Pinpoint the cell where the given text exists, returning its [X, Y] midpoint coordinate. 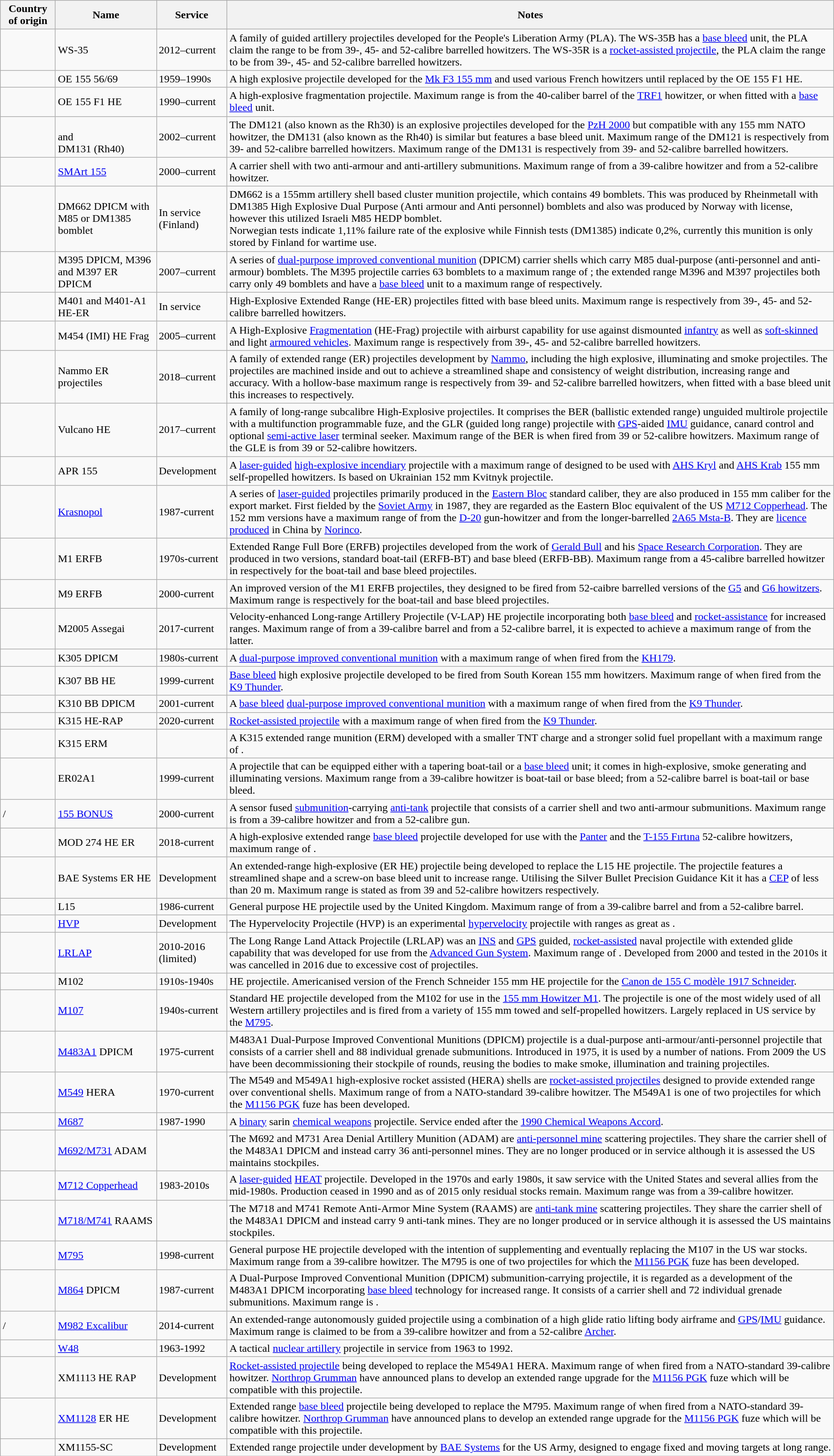
Country of origin [28, 15]
LRLAP [106, 952]
Vulcano HE [106, 429]
2010-2016 (limited) [192, 952]
BAE Systems ER HE [106, 877]
M687 [106, 1122]
1987-1990 [192, 1122]
Service [192, 15]
M982 Excalibur [106, 1325]
1975-current [192, 1052]
M483A1 DPICM [106, 1052]
A high explosive projectile developed for the Mk F3 155 mm and used various French howitzers until replaced by the OE 155 F1 HE. [530, 79]
A K315 extended range munition (ERM) developed with a smaller TNT charge and a stronger solid fuel propellant with a maximum range of . [530, 744]
A binary sarin chemical weapons projectile. Service ended after the 1990 Chemical Weapons Accord. [530, 1122]
M395 DPICM, M396 and M397 ER DPICM [106, 272]
In service (Finland) [192, 219]
K305 DPICM [106, 658]
OE 155 56/69 [106, 79]
M712 Copperhead [106, 1186]
A carrier shell with two anti-armour and anti-artillery submunitions. Maximum range of from a 39-calibre howitzer and from a 52-calibre howitzer. [530, 172]
1910s-1940s [192, 982]
2017–current [192, 429]
M107 [106, 1011]
APR 155 [106, 470]
HVP [106, 923]
1970s-current [192, 559]
M795 [106, 1255]
The Hypervelocity Projectile (HVP) is an experimental hypervelocity projectile with ranges as great as . [530, 923]
K315 ERM [106, 744]
Notes [530, 15]
2018–current [192, 377]
M692/M731 ADAM [106, 1150]
1998-current [192, 1255]
OE 155 F1 HE [106, 102]
SMArt 155 [106, 172]
A base bleed dual-purpose improved conventional munition with a maximum range of when fired from the K9 Thunder. [530, 704]
M401 and M401-A1 HE-ER [106, 306]
M549 HERA [106, 1093]
K310 BB DPICM [106, 704]
2007–current [192, 272]
Name [106, 15]
Rocket-assisted projectile with a maximum range of when fired from the K9 Thunder. [530, 721]
1963-1992 [192, 1348]
2005–current [192, 336]
2001-current [192, 704]
M2005 Assegai [106, 629]
2017-current [192, 629]
2020-current [192, 721]
1980s-current [192, 658]
Extended range projectile under development by BAE Systems for the US Army, designed to engage fixed and moving targets at long range. [530, 1447]
A high-explosive fragmentation projectile. Maximum range is from the 40-caliber barrel of the TRF1 howitzer, or when fitted with a base bleed unit. [530, 102]
1970-current [192, 1093]
2000–current [192, 172]
XM1155-SC [106, 1447]
K307 BB HE [106, 681]
2002–current [192, 137]
XM1128 ER HE [106, 1418]
MOD 274 HE ER [106, 843]
1986-current [192, 906]
M102 [106, 982]
M454 (IMI) HE Frag [106, 336]
XM1113 HE RAP [106, 1377]
2018-current [192, 843]
M9 ERFB [106, 594]
1983-2010s [192, 1186]
A dual-purpose improved conventional munition with a maximum range of when fired from the KH179. [530, 658]
andDM131 (Rh40) [106, 137]
DM662 DPICM with M85 or DM1385 bomblet [106, 219]
1990–current [192, 102]
M864 DPICM [106, 1290]
Krasnopol [106, 512]
General purpose HE projectile used by the United Kingdom. Maximum range of from a 39-calibre barrel and from a 52-calibre barrel. [530, 906]
2014-current [192, 1325]
1940s-current [192, 1011]
Base bleed high explosive projectile developed to be fired from South Korean 155 mm howitzers. Maximum range of when fired from the K9 Thunder. [530, 681]
Nammo ER projectiles [106, 377]
HE projectile. Americanised version of the French Schneider 155 mm HE projectile for the Canon de 155 C modèle 1917 Schneider. [530, 982]
L15 [106, 906]
WS-35 [106, 50]
A tactical nuclear artillery projectile in service from 1963 to 1992. [530, 1348]
K315 HE-RAP [106, 721]
2012–current [192, 50]
W48 [106, 1348]
M1 ERFB [106, 559]
155 BONUS [106, 813]
1959–1990s [192, 79]
M718/M741 RAAMS [106, 1220]
ER02A1 [106, 779]
In service [192, 306]
